Identify which cell holds the provided text, then report its [x, y] central coordinate. 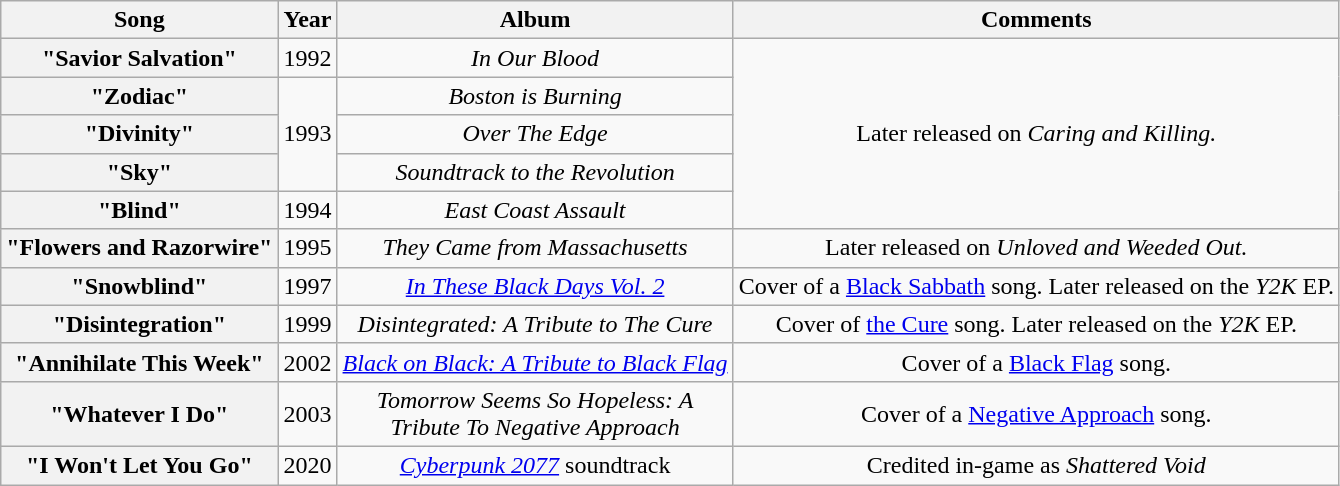
"Snowblind" [140, 286]
1992 [308, 58]
Cover of a Black Flag song. [1036, 362]
Boston is Burning [535, 96]
"Savior Salvation" [140, 58]
"Sky" [140, 172]
Comments [1036, 20]
1993 [308, 134]
2002 [308, 362]
1995 [308, 248]
"Divinity" [140, 134]
Year [308, 20]
"Disintegration" [140, 324]
"Blind" [140, 210]
1999 [308, 324]
Over The Edge [535, 134]
Tomorrow Seems So Hopeless: ATribute To Negative Approach [535, 414]
Cover of the Cure song. Later released on the Y2K EP. [1036, 324]
"I Won't Let You Go" [140, 465]
Black on Black: A Tribute to Black Flag [535, 362]
1994 [308, 210]
Credited in-game as Shattered Void [1036, 465]
In These Black Days Vol. 2 [535, 286]
2020 [308, 465]
Cyberpunk 2077 soundtrack [535, 465]
East Coast Assault [535, 210]
Later released on Caring and Killing. [1036, 134]
"Whatever I Do" [140, 414]
Song [140, 20]
They Came from Massachusetts [535, 248]
In Our Blood [535, 58]
Cover of a Black Sabbath song. Later released on the Y2K EP. [1036, 286]
Cover of a Negative Approach song. [1036, 414]
Disintegrated: A Tribute to The Cure [535, 324]
"Flowers and Razorwire" [140, 248]
1997 [308, 286]
Album [535, 20]
Later released on Unloved and Weeded Out. [1036, 248]
"Annihilate This Week" [140, 362]
"Zodiac" [140, 96]
Soundtrack to the Revolution [535, 172]
2003 [308, 414]
